Extract the (x, y) coordinate from the center of the cell holding the provided text.  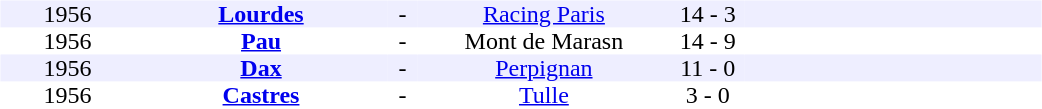
3 - 0 (707, 96)
Racing Paris (544, 14)
Tulle (544, 96)
14 - 3 (707, 14)
Mont de Marasn (544, 42)
Lourdes (260, 14)
14 - 9 (707, 42)
Perpignan (544, 68)
11 - 0 (707, 68)
Castres (260, 96)
Pau (260, 42)
Dax (260, 68)
